Return [X, Y] of the center of cell containing provided text 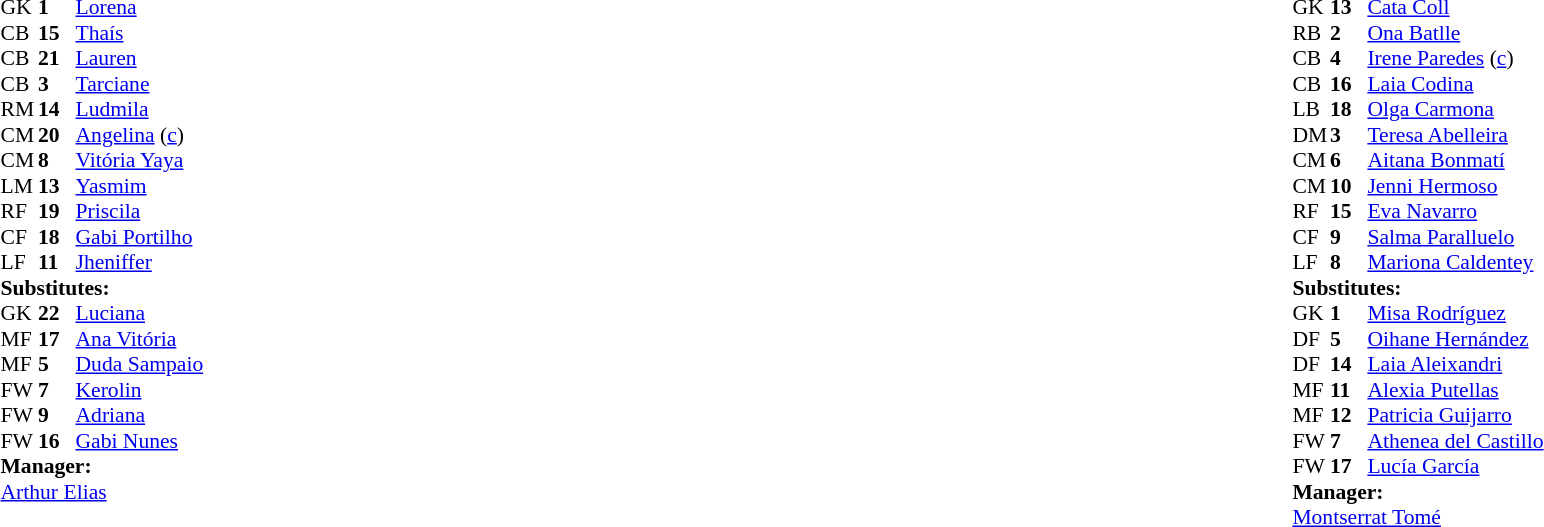
21 [57, 59]
Laia Aleixandri [1455, 365]
LB [1311, 109]
Arthur Elias [102, 492]
Yasmim [140, 186]
Athenea del Castillo [1455, 441]
Teresa Abelleira [1455, 135]
Jheniffer [140, 263]
Jenni Hermoso [1455, 186]
RB [1311, 33]
Eva Navarro [1455, 211]
Olga Carmona [1455, 109]
19 [57, 211]
13 [57, 186]
Ona Batlle [1455, 33]
Ana Vitória [140, 339]
6 [1349, 161]
Vitória Yaya [140, 161]
Gabi Nunes [140, 441]
22 [57, 313]
Luciana [140, 313]
2 [1349, 33]
Kerolin [140, 390]
Laia Codina [1455, 84]
Salma Paralluelo [1455, 237]
Misa Rodríguez [1455, 313]
Alexia Putellas [1455, 390]
RM [19, 109]
Irene Paredes (c) [1455, 59]
Lucía García [1455, 467]
Gabi Portilho [140, 237]
LM [19, 186]
10 [1349, 186]
Adriana [140, 415]
Duda Sampaio [140, 365]
Mariona Caldentey [1455, 263]
Ludmila [140, 109]
12 [1349, 415]
Lauren [140, 59]
Priscila [140, 211]
DM [1311, 135]
Oihane Hernández [1455, 339]
Tarciane [140, 84]
20 [57, 135]
Angelina (c) [140, 135]
Patricia Guijarro [1455, 415]
4 [1349, 59]
1 [1349, 313]
Thaís [140, 33]
Aitana Bonmatí [1455, 161]
